Extract the [x, y] coordinate from the center of the cell holding the provided text.  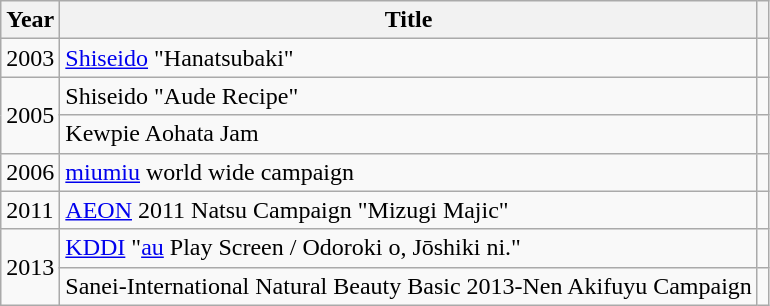
AEON 2011 Natsu Campaign "Mizugi Majic" [409, 210]
Title [409, 20]
miumiu world wide campaign [409, 172]
2005 [30, 115]
2003 [30, 58]
Kewpie Aohata Jam [409, 134]
2013 [30, 267]
Shiseido "Hanatsubaki" [409, 58]
2006 [30, 172]
Shiseido "Aude Recipe" [409, 96]
Sanei-International Natural Beauty Basic 2013-Nen Akifuyu Campaign [409, 286]
Year [30, 20]
KDDI "au Play Screen / Odoroki o, Jōshiki ni." [409, 248]
2011 [30, 210]
